From the cell containing the given text, extract its center point as (X, Y) coordinate. 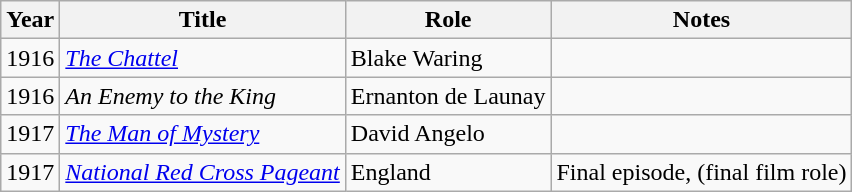
Year (30, 20)
Blake Waring (448, 58)
An Enemy to the King (203, 96)
Notes (702, 20)
The Chattel (203, 58)
David Angelo (448, 134)
Role (448, 20)
Title (203, 20)
England (448, 172)
National Red Cross Pageant (203, 172)
The Man of Mystery (203, 134)
Final episode, (final film role) (702, 172)
Ernanton de Launay (448, 96)
